Search for the cell housing the specified text and yield its [x, y] center coordinate. 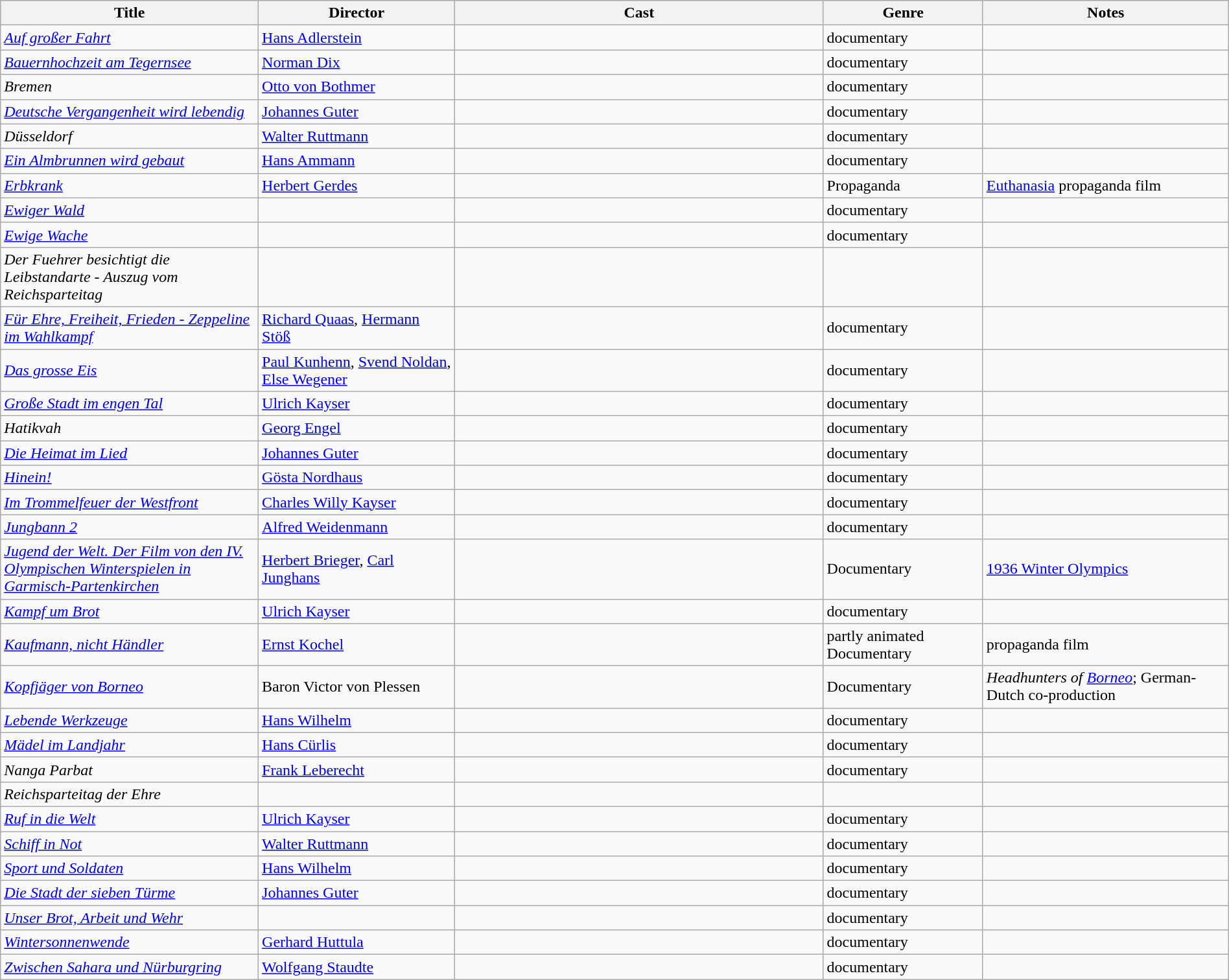
Ewiger Wald [130, 210]
Erbkrank [130, 185]
Bremen [130, 87]
Wolfgang Staudte [357, 967]
Hatikvah [130, 428]
Wintersonnenwende [130, 942]
Sport und Soldaten [130, 869]
Unser Brot, Arbeit und Wehr [130, 918]
Große Stadt im engen Tal [130, 404]
Gerhard Huttula [357, 942]
Hinein! [130, 478]
Auf großer Fahrt [130, 38]
Deutsche Vergangenheit wird lebendig [130, 111]
Ruf in die Welt [130, 819]
Otto von Bothmer [357, 87]
Herbert Gerdes [357, 185]
Kopfjäger von Borneo [130, 687]
Cast [639, 13]
Hans Adlerstein [357, 38]
Für Ehre, Freiheit, Frieden - Zeppeline im Wahlkampf [130, 328]
Bauernhochzeit am Tegernsee [130, 62]
Das grosse Eis [130, 369]
Kampf um Brot [130, 611]
Die Stadt der sieben Türme [130, 893]
Zwischen Sahara und Nürburgring [130, 967]
propaganda film [1106, 644]
Gösta Nordhaus [357, 478]
Ein Almbrunnen wird gebaut [130, 161]
Im Trommelfeuer der Westfront [130, 502]
Title [130, 13]
Ernst Kochel [357, 644]
Hans Cürlis [357, 745]
Jugend der Welt. Der Film von den IV. Olympischen Winterspielen in Garmisch-Partenkirchen [130, 569]
Frank Leberecht [357, 769]
Propaganda [903, 185]
Notes [1106, 13]
Genre [903, 13]
partly animated Documentary [903, 644]
Lebende Werkzeuge [130, 720]
Reichsparteitag der Ehre [130, 794]
Charles Willy Kayser [357, 502]
Euthanasia propaganda film [1106, 185]
Schiff in Not [130, 843]
Die Heimat im Lied [130, 453]
Ewige Wache [130, 235]
Hans Ammann [357, 161]
Richard Quaas, Hermann Stöß [357, 328]
Mädel im Landjahr [130, 745]
Düsseldorf [130, 136]
Director [357, 13]
Jungbann 2 [130, 527]
1936 Winter Olympics [1106, 569]
Herbert Brieger, Carl Junghans [357, 569]
Der Fuehrer besichtigt die Leibstandarte - Auszug vom Reichsparteitag [130, 277]
Georg Engel [357, 428]
Norman Dix [357, 62]
Alfred Weidenmann [357, 527]
Headhunters of Borneo; German-Dutch co-production [1106, 687]
Baron Victor von Plessen [357, 687]
Kaufmann, nicht Händler [130, 644]
Nanga Parbat [130, 769]
Paul Kunhenn, Svend Noldan, Else Wegener [357, 369]
